Output the [x, y] coordinate of the center of the cell containing the given text.  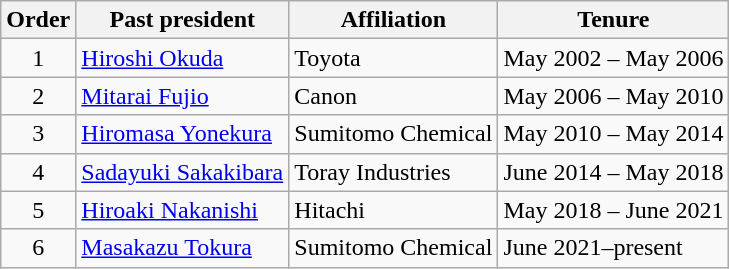
6 [38, 248]
Hiroshi Okuda [182, 58]
5 [38, 210]
Tenure [614, 20]
Mitarai Fujio [182, 96]
Hiroaki Nakanishi [182, 210]
Masakazu Tokura [182, 248]
May 2006 – May 2010 [614, 96]
May 2018 – June 2021 [614, 210]
Order [38, 20]
1 [38, 58]
Sadayuki Sakakibara [182, 172]
3 [38, 134]
Past president [182, 20]
Hitachi [394, 210]
May 2002 – May 2006 [614, 58]
Toyota [394, 58]
Hiromasa Yonekura [182, 134]
Affiliation [394, 20]
Toray Industries [394, 172]
2 [38, 96]
Canon [394, 96]
May 2010 – May 2014 [614, 134]
June 2021–present [614, 248]
4 [38, 172]
June 2014 – May 2018 [614, 172]
